Scan for the cell matching the given text and deliver its [x, y] coordinate at center. 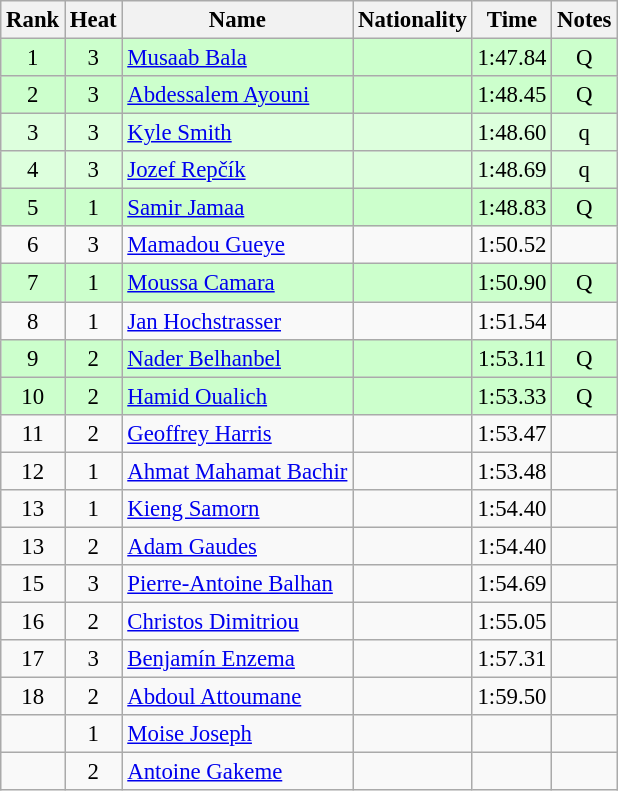
Nader Belhanbel [238, 358]
5 [33, 208]
12 [33, 471]
Heat [94, 20]
1:47.84 [512, 58]
16 [33, 621]
Antoine Gakeme [238, 772]
Abdoul Attoumane [238, 697]
10 [33, 396]
1:50.52 [512, 245]
Pierre-Antoine Balhan [238, 584]
1:54.69 [512, 584]
4 [33, 170]
11 [33, 433]
15 [33, 584]
Nationality [412, 20]
8 [33, 321]
1:57.31 [512, 659]
Benjamín Enzema [238, 659]
Moise Joseph [238, 734]
1:48.83 [512, 208]
Ahmat Mahamat Bachir [238, 471]
1:53.47 [512, 433]
1:48.69 [512, 170]
Notes [584, 20]
Jan Hochstrasser [238, 321]
9 [33, 358]
18 [33, 697]
Samir Jamaa [238, 208]
Christos Dimitriou [238, 621]
6 [33, 245]
1:53.11 [512, 358]
Time [512, 20]
Mamadou Gueye [238, 245]
Name [238, 20]
1:55.05 [512, 621]
Adam Gaudes [238, 546]
Moussa Camara [238, 283]
7 [33, 283]
17 [33, 659]
Jozef Repčík [238, 170]
Musaab Bala [238, 58]
1:59.50 [512, 697]
1:53.33 [512, 396]
1:51.54 [512, 321]
Kyle Smith [238, 133]
1:48.60 [512, 133]
1:50.90 [512, 283]
Kieng Samorn [238, 509]
Hamid Oualich [238, 396]
Abdessalem Ayouni [238, 95]
1:48.45 [512, 95]
Geoffrey Harris [238, 433]
1:53.48 [512, 471]
Rank [33, 20]
